Find where the given text appears and provide that cell's center as (X, Y) coordinate. 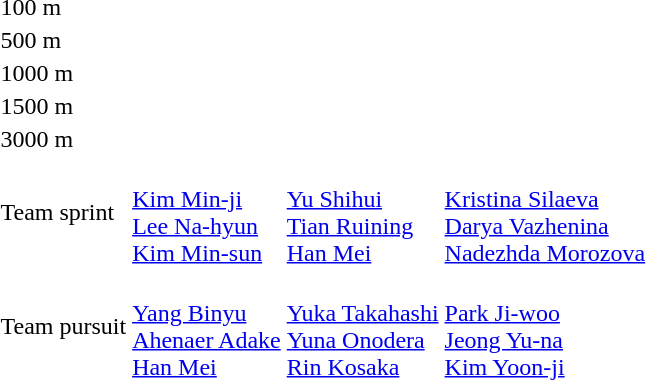
Kim Min-jiLee Na-hyunKim Min-sun (207, 212)
Yu ShihuiTian RuiningHan Mei (362, 212)
